Output the (x, y) coordinate of the center of the cell containing the given text.  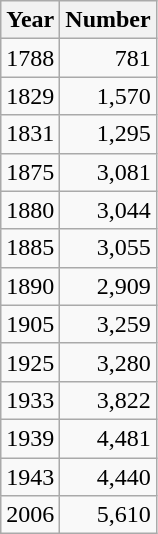
1788 (30, 58)
1925 (30, 362)
1933 (30, 400)
4,440 (108, 477)
1880 (30, 210)
2,909 (108, 286)
1943 (30, 477)
1,295 (108, 134)
5,610 (108, 515)
Year (30, 20)
781 (108, 58)
1939 (30, 438)
1905 (30, 324)
3,280 (108, 362)
4,481 (108, 438)
1,570 (108, 96)
3,055 (108, 248)
3,044 (108, 210)
Number (108, 20)
3,822 (108, 400)
3,081 (108, 172)
1831 (30, 134)
3,259 (108, 324)
1890 (30, 286)
1829 (30, 96)
2006 (30, 515)
1875 (30, 172)
1885 (30, 248)
